Pinpoint the cell where the given text exists, returning its [X, Y] midpoint coordinate. 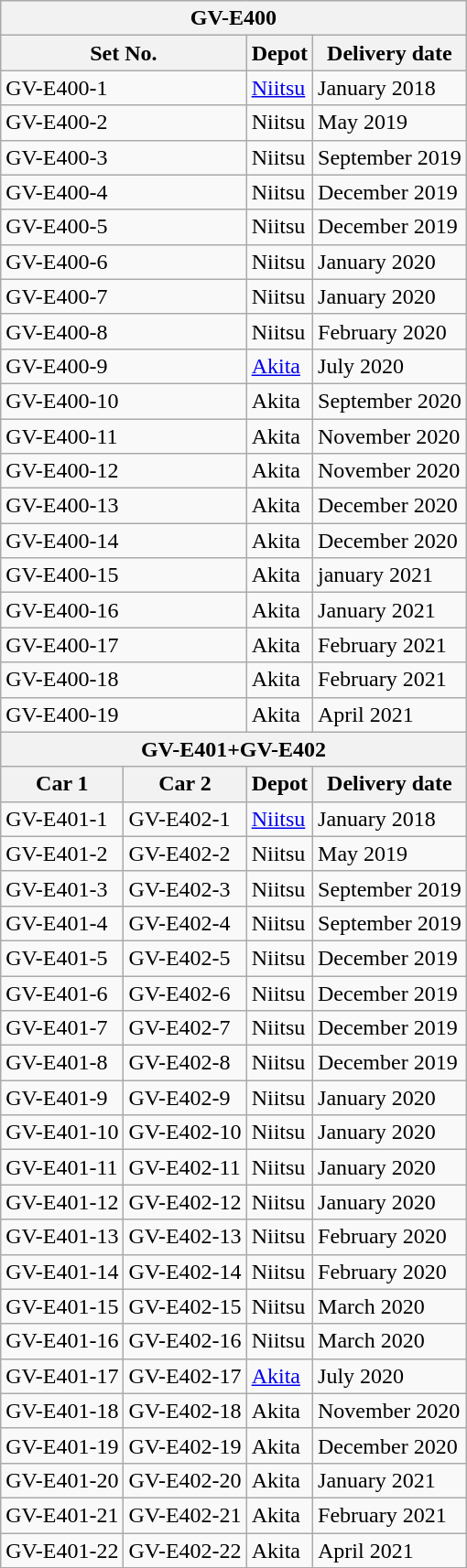
GV-E401-8 [62, 1063]
GV-E401-21 [62, 1515]
GV-E401-16 [62, 1341]
GV-E402-21 [185, 1515]
GV-E400-10 [124, 401]
GV-E401-19 [62, 1445]
GV-E402-9 [185, 1098]
GV-E401-22 [62, 1551]
GV-E401-5 [62, 958]
GV-E401+GV-E402 [233, 749]
GV-E400-9 [124, 366]
GV-E400-2 [124, 123]
GV-E401-15 [62, 1306]
GV-E402-14 [185, 1272]
GV-E400-11 [124, 436]
GV-E401-17 [62, 1376]
GV-E400-13 [124, 506]
GV-E401-4 [62, 923]
GV-E400-16 [124, 610]
january 2021 [390, 575]
GV-E401-2 [62, 854]
GV-E402-4 [185, 923]
GV-E400-6 [124, 262]
GV-E401-10 [62, 1133]
GV-E402-20 [185, 1480]
GV-E402-2 [185, 854]
GV-E401-7 [62, 1028]
GV-E402-12 [185, 1202]
GV-E402-16 [185, 1341]
GV-E400 [233, 18]
GV-E400-8 [124, 331]
GV-E402-1 [185, 819]
GV-E401-12 [62, 1202]
GV-E401-6 [62, 993]
GV-E402-8 [185, 1063]
GV-E401-20 [62, 1480]
September 2020 [390, 401]
GV-E402-15 [185, 1306]
GV-E402-10 [185, 1133]
GV-E400-19 [124, 714]
GV-E401-14 [62, 1272]
GV-E400-1 [124, 88]
GV-E402-5 [185, 958]
GV-E400-7 [124, 296]
GV-E402-18 [185, 1411]
GV-E400-15 [124, 575]
GV-E400-14 [124, 541]
GV-E401-13 [62, 1237]
GV-E401-3 [62, 888]
GV-E400-5 [124, 227]
Car 2 [185, 784]
GV-E400-4 [124, 192]
GV-E401-9 [62, 1098]
GV-E400-12 [124, 471]
Set No. [124, 53]
GV-E402-17 [185, 1376]
GV-E402-6 [185, 993]
GV-E402-11 [185, 1167]
GV-E401-11 [62, 1167]
GV-E402-7 [185, 1028]
GV-E400-17 [124, 645]
GV-E401-1 [62, 819]
GV-E401-18 [62, 1411]
GV-E400-18 [124, 680]
GV-E402-19 [185, 1445]
Car 1 [62, 784]
GV-E402-3 [185, 888]
GV-E402-22 [185, 1551]
GV-E402-13 [185, 1237]
GV-E400-3 [124, 157]
